Scan for the cell matching the given text and deliver its [x, y] coordinate at center. 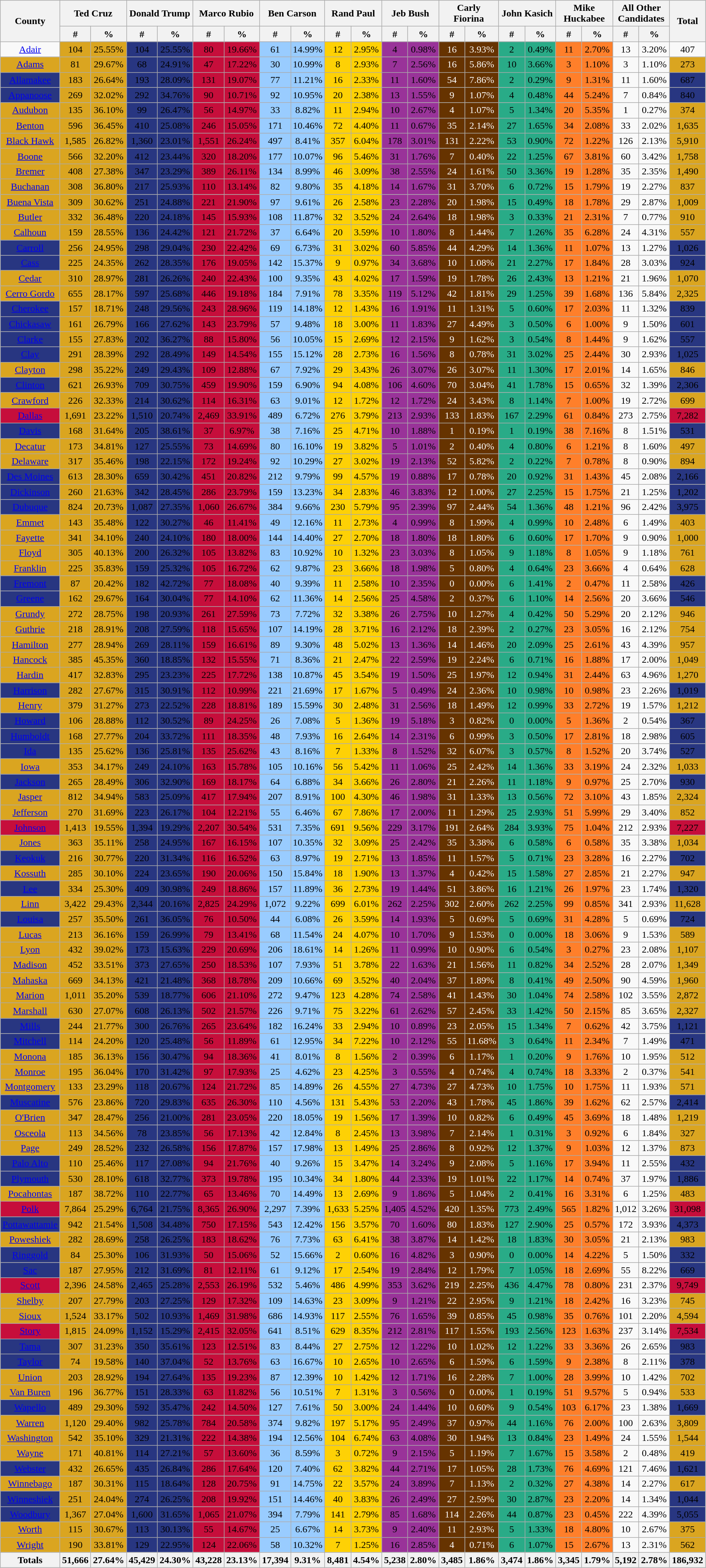
1.91% [424, 309]
Black Hawk [30, 141]
16.61% [241, 644]
0.65% [597, 385]
Appanoose [30, 95]
260 [75, 492]
33.81% [108, 1545]
9.82% [308, 1423]
16.15% [241, 843]
23.64% [241, 1026]
1.06% [424, 767]
32.20% [108, 156]
26.79% [108, 324]
363 [75, 843]
30.54% [241, 827]
840 [688, 95]
Emmet [30, 522]
36.16% [108, 935]
533 [688, 1392]
224 [142, 873]
1.46% [482, 644]
3.54% [367, 675]
4.29% [482, 248]
5.18% [424, 721]
27.21% [175, 1453]
3.28% [597, 858]
186,932 [688, 1560]
27.35% [175, 507]
527 [688, 751]
930 [688, 782]
378 [688, 1362]
446 [209, 293]
459 [209, 385]
1,633 [338, 1209]
9.80% [308, 186]
Cerro Gordo [30, 293]
13.46% [241, 1194]
27.38% [108, 171]
589 [688, 935]
205 [142, 431]
164 [142, 599]
14.50% [241, 1407]
10.51% [308, 1392]
12.95% [308, 1041]
25.81% [175, 751]
924 [688, 263]
451 [209, 477]
161 [75, 324]
8.59% [308, 1453]
1,121 [688, 1026]
24.18% [175, 217]
483 [688, 1194]
34.76% [175, 95]
16.31% [241, 400]
Woodbury [30, 1514]
2.29% [540, 415]
36.04% [108, 1072]
15.65% [241, 629]
28.09% [175, 80]
26.58% [175, 1148]
Union [30, 1377]
Rand Paul [353, 14]
30.10% [108, 873]
33.91% [241, 415]
23.13% [241, 1560]
1.58% [540, 873]
2.07% [654, 965]
30.27% [175, 522]
0.45% [597, 1514]
375 [688, 1530]
1.30% [540, 370]
14.19% [308, 629]
Calhoun [30, 233]
24.88% [175, 202]
Mahaska [30, 980]
686 [275, 1316]
3.33% [597, 1072]
246 [209, 125]
Winnebago [30, 1484]
285 [75, 873]
2.47% [367, 660]
655 [75, 293]
20.67% [175, 1087]
0.76% [597, 1316]
29.40% [108, 1423]
2.09% [540, 644]
452 [75, 965]
8.51% [308, 1331]
Hamilton [30, 644]
Keokuk [30, 858]
37.04% [175, 1362]
1,026 [688, 248]
628 [688, 568]
26.93% [108, 385]
204 [142, 736]
4.99% [367, 1285]
1.38% [654, 1407]
18.36% [241, 1056]
15.29% [175, 1331]
812 [75, 797]
894 [688, 461]
1,087 [142, 507]
21.75% [175, 1209]
28.94% [108, 644]
14.54% [241, 354]
Delaware [30, 461]
562 [688, 1545]
91 [275, 1484]
28.33% [175, 1392]
4.58% [424, 599]
2.54% [367, 1270]
20.93% [175, 614]
58 [275, 1545]
13.23% [308, 492]
6.01% [367, 904]
19.23% [241, 1377]
237 [626, 1331]
34.48% [175, 1224]
1,524 [75, 1316]
17.15% [241, 1224]
910 [688, 217]
38.72% [108, 1194]
17,394 [275, 1560]
7.35% [308, 827]
7.46% [654, 1469]
5.43% [367, 1102]
150 [275, 873]
10.05% [308, 339]
21.77% [108, 1026]
3.78% [367, 965]
3,485 [452, 1560]
10.32% [308, 1545]
16.10% [308, 446]
31.34% [175, 858]
532 [275, 1285]
420 [452, 1209]
546 [688, 599]
36.05% [175, 919]
5.99% [597, 812]
11.68% [482, 1041]
32.90% [175, 782]
2.24% [482, 660]
Bremer [30, 171]
426 [688, 583]
14.67% [241, 1530]
308 [75, 186]
27.79% [108, 1301]
17.94% [241, 797]
3.26% [654, 1209]
Lucas [30, 935]
19.78% [241, 1178]
22.43% [241, 278]
4,594 [688, 1316]
539 [142, 995]
1.90% [367, 873]
18.64% [175, 1484]
Webster [30, 1469]
34.13% [108, 980]
Marion [30, 995]
583 [142, 797]
691 [338, 827]
2.50% [597, 980]
Clinton [30, 385]
2,825 [209, 904]
1,072 [275, 904]
1,544 [688, 1438]
1,413 [75, 827]
9.66% [308, 507]
2.05% [482, 1026]
Kossuth [30, 873]
7.08% [308, 721]
709 [142, 385]
21.76% [241, 1163]
30.13% [175, 1530]
291 [75, 354]
2.40% [424, 1530]
421 [142, 980]
Crawford [30, 400]
24.25% [241, 721]
Boone [30, 156]
15.06% [241, 1255]
2.01% [597, 370]
1,394 [142, 827]
606 [209, 995]
2.84% [424, 1270]
30.47% [175, 1056]
2.86% [424, 1148]
2.83% [367, 492]
1,405 [395, 1209]
John Kasich [527, 14]
571 [688, 1087]
613 [75, 477]
21.63% [108, 492]
Fayette [30, 538]
846 [688, 370]
4.47% [540, 1285]
12.56% [308, 1438]
35.83% [108, 568]
26.19% [241, 1285]
36.10% [108, 110]
0.67% [424, 125]
Carroll [30, 248]
1,120 [75, 1423]
824 [75, 507]
144 [275, 538]
852 [688, 812]
2,415 [209, 1331]
4.59% [654, 980]
24.30% [175, 1560]
9.30% [308, 644]
6.17% [597, 1407]
25.48% [175, 1041]
10.35% [308, 843]
28.55% [108, 233]
All Other Candidates [641, 14]
31.27% [108, 706]
178 [395, 141]
8.44% [308, 1346]
9.01% [308, 400]
750 [209, 1224]
32.83% [108, 675]
4.62% [308, 1072]
9.61% [308, 202]
28.10% [108, 1178]
3.10% [597, 797]
47 [209, 65]
32.77% [175, 1178]
189 [275, 706]
641 [275, 1331]
30.52% [175, 721]
3.73% [367, 1530]
21.90% [241, 202]
32.02% [108, 95]
942 [75, 1224]
3.81% [597, 156]
379 [75, 706]
13.82% [241, 553]
1,025 [688, 354]
Hancock [30, 660]
18.00% [241, 538]
19.92% [241, 1499]
Madison [30, 965]
216 [75, 858]
214 [142, 400]
3.17% [424, 827]
12.84% [308, 1133]
21.00% [175, 1117]
218 [75, 629]
25.08% [175, 125]
13.76% [241, 1362]
Taylor [30, 1362]
3.71% [367, 629]
26.82% [108, 141]
2.90% [540, 1224]
28.88% [108, 721]
1,621 [688, 1469]
23.22% [108, 415]
17.22% [241, 65]
6.97% [241, 431]
1,349 [688, 965]
385 [75, 660]
2,414 [688, 1102]
1,600 [142, 1514]
1,202 [688, 492]
11.21% [308, 80]
3.99% [597, 1377]
543 [275, 1224]
25.68% [175, 293]
3.19% [597, 767]
300 [142, 1026]
128 [209, 1484]
Jackson [30, 782]
13.60% [241, 1453]
Greene [30, 599]
18.78% [241, 980]
111 [209, 736]
14.75% [308, 1484]
435 [142, 1469]
200 [142, 553]
24.29% [241, 904]
9.56% [367, 827]
185 [75, 1056]
31.98% [241, 1316]
4.56% [308, 1102]
36.77% [108, 1392]
18.53% [241, 965]
20.73% [108, 507]
23.85% [175, 1133]
957 [688, 644]
3.69% [597, 1117]
20.16% [175, 904]
35.50% [108, 919]
26.76% [175, 1026]
3.65% [654, 1011]
295 [142, 675]
3,474 [512, 1560]
24.58% [108, 1285]
1.08% [482, 263]
1.61% [482, 171]
Lyon [30, 950]
30.04% [175, 599]
18.20% [241, 156]
71 [275, 660]
22.95% [175, 1545]
1,320 [688, 888]
25.46% [108, 1163]
20.74% [175, 415]
4.25% [367, 1072]
19.66% [241, 49]
Page [30, 1148]
26.47% [175, 110]
8,481 [338, 1560]
4.49% [482, 324]
31.64% [108, 431]
26.32% [175, 553]
13.14% [241, 186]
197 [338, 1423]
32.33% [108, 400]
3,422 [75, 904]
6,764 [142, 1209]
Audubon [30, 110]
184 [275, 293]
2.22% [482, 141]
2.78% [654, 1560]
19.05% [241, 263]
566 [75, 156]
4.30% [367, 797]
Van Buren [30, 1392]
16.72% [241, 568]
542 [75, 1438]
1,034 [688, 843]
6.04% [367, 141]
22.42% [241, 248]
310 [75, 278]
1.71% [424, 1377]
Iowa [30, 767]
1.82% [597, 1209]
Henry [30, 706]
873 [688, 1148]
Jefferson [30, 812]
1,065 [209, 1514]
26.11% [241, 171]
Osceola [30, 1133]
1,360 [142, 141]
1,212 [688, 706]
4.71% [367, 431]
10.29% [308, 461]
Worth [30, 1530]
180 [209, 538]
Pocahontas [30, 1194]
9.48% [308, 324]
10.46% [308, 125]
45.35% [108, 660]
134 [275, 171]
17.87% [241, 1148]
34.94% [108, 797]
635 [209, 1102]
8,365 [209, 1209]
28.30% [108, 477]
2.34% [597, 1041]
Muscatine [30, 1102]
65 [209, 1194]
9.31% [308, 1560]
565 [569, 1209]
0.32% [540, 1484]
25.09% [175, 797]
Buena Vista [30, 202]
1.41% [540, 583]
24.04% [108, 1499]
36.48% [108, 217]
Louisa [30, 919]
Sac [30, 1270]
0.55% [424, 1072]
357 [338, 141]
754 [688, 629]
21.10% [241, 995]
6.41% [367, 1240]
982 [142, 1423]
2,327 [688, 1011]
20.58% [241, 1423]
2.36% [482, 690]
26.30% [241, 1102]
1.73% [540, 1469]
26.64% [108, 80]
5.25% [367, 1209]
9.22% [308, 904]
621 [75, 385]
3.87% [424, 1240]
6.64% [308, 233]
Fremont [30, 583]
248 [142, 309]
471 [688, 1041]
28.52% [108, 1148]
Ben Carson [292, 14]
277 [75, 644]
1,469 [209, 1316]
3.98% [424, 1133]
15.80% [241, 339]
142 [275, 263]
2,207 [209, 827]
18.05% [308, 1117]
30.31% [108, 1484]
3.23% [654, 1301]
28.35% [175, 263]
45,429 [142, 1560]
14.89% [308, 1087]
14.18% [308, 309]
Montgomery [30, 1087]
408 [75, 171]
108 [275, 217]
35.46% [108, 461]
163 [209, 767]
26.17% [175, 812]
27.04% [108, 1514]
27.07% [108, 1011]
141 [338, 1514]
26.84% [175, 1469]
12.39% [308, 1377]
1.02% [482, 1346]
2.57% [654, 1102]
Total [688, 21]
541 [688, 1072]
7.72% [308, 614]
34.81% [108, 446]
512 [688, 1056]
Adams [30, 65]
6.73% [308, 248]
29.30% [108, 1407]
1,000 [688, 538]
530 [75, 1178]
5.35% [597, 110]
16.24% [308, 1026]
28.39% [108, 354]
19.29% [175, 827]
360 [142, 660]
145 [209, 217]
8.16% [308, 751]
Cherokee [30, 309]
10.95% [308, 95]
0.39% [424, 1056]
5.29% [597, 614]
28.75% [108, 614]
25.32% [175, 568]
16.52% [241, 858]
34.56% [108, 1133]
3.20% [654, 49]
35.20% [108, 995]
0.77% [654, 217]
10.71% [241, 95]
Franklin [30, 568]
946 [688, 614]
2.32% [654, 767]
27.77% [108, 736]
15.78% [241, 767]
26.67% [241, 507]
Guthrie [30, 629]
Pottawattamie [30, 1224]
9.26% [308, 1163]
576 [75, 1102]
30.42% [175, 477]
4.54% [367, 1560]
2.79% [367, 1514]
6.08% [308, 919]
407 [688, 49]
1,551 [209, 141]
306 [142, 782]
9.71% [308, 1011]
14.49% [308, 1194]
1.89% [482, 980]
342 [142, 492]
784 [209, 1423]
1,070 [688, 278]
28.96% [241, 309]
7,282 [688, 415]
10.92% [308, 553]
25.93% [175, 186]
23.86% [108, 1102]
5.85% [424, 248]
122 [142, 522]
403 [688, 522]
334 [75, 888]
5.12% [424, 293]
12.21% [241, 812]
Ringgold [30, 1255]
4.80% [597, 1530]
26.24% [241, 141]
24.35% [108, 263]
2,324 [688, 797]
250 [209, 965]
176 [209, 263]
14.99% [308, 49]
4.96% [654, 675]
28.92% [108, 1377]
Scott [30, 1285]
0.22% [540, 461]
Cedar [30, 278]
Jeb Bush [410, 14]
4.40% [367, 125]
12.11% [241, 1270]
21.48% [175, 980]
1,490 [688, 171]
0.89% [424, 1026]
23.44% [175, 156]
20.06% [241, 873]
7.40% [308, 1469]
Clayton [30, 370]
11.41% [241, 522]
8.22% [654, 1270]
18.86% [241, 888]
103 [569, 1407]
419 [688, 1453]
23.01% [175, 141]
1.94% [482, 1438]
2.43% [540, 278]
209 [275, 980]
327 [688, 1133]
21.31% [175, 1438]
Plymouth [30, 1178]
166 [142, 324]
1.81% [482, 293]
12.16% [308, 522]
15.66% [308, 1255]
Ted Cruz [93, 14]
9.79% [308, 477]
10.66% [308, 980]
27.62% [175, 324]
15.93% [241, 217]
1,219 [688, 1117]
3.40% [654, 812]
2.37% [654, 1285]
0.88% [424, 477]
0.87% [540, 1514]
8.41% [308, 141]
Warren [30, 1423]
Wapello [30, 1407]
22.15% [175, 461]
9.39% [308, 583]
596 [75, 125]
28.91% [108, 629]
40.13% [108, 553]
1,635 [688, 125]
3.47% [367, 1163]
270 [75, 812]
14.10% [241, 599]
3.70% [482, 186]
9.12% [308, 1270]
25.28% [175, 1285]
Harrison [30, 690]
1,049 [688, 660]
28.11% [175, 644]
30.67% [108, 1530]
597 [142, 293]
3.79% [367, 415]
Monona [30, 1056]
1,758 [688, 156]
Winneshiek [30, 1499]
Adair [30, 49]
30.98% [175, 888]
7.22% [367, 1041]
2,553 [209, 1285]
8.82% [308, 110]
3.94% [597, 1163]
243 [209, 309]
4.31% [654, 233]
7.91% [308, 293]
24.20% [108, 1041]
26.13% [175, 1011]
33.72% [175, 736]
761 [688, 553]
7.73% [308, 1240]
2.52% [597, 965]
35.11% [108, 843]
17.13% [241, 1133]
23.23% [175, 675]
140 [142, 1362]
196 [75, 1392]
8.01% [308, 1056]
84 [75, 1255]
5.24% [597, 95]
Tama [30, 1346]
3.86% [482, 888]
18.71% [108, 309]
19.55% [108, 827]
20.82% [241, 477]
18.17% [241, 782]
35.61% [175, 1346]
10.87% [308, 675]
389 [209, 171]
1,960 [688, 980]
7.61% [308, 1407]
35.10% [108, 1438]
4.52% [424, 1209]
21.07% [241, 1514]
22.06% [241, 1545]
Dickinson [30, 492]
15.59% [308, 706]
14.69% [241, 446]
2,396 [75, 1285]
30.77% [108, 858]
177 [275, 156]
3.55% [654, 995]
34.10% [108, 538]
191 [452, 827]
1,044 [688, 1499]
217 [142, 186]
Linn [30, 904]
1,585 [75, 141]
2.98% [654, 736]
2,297 [275, 1209]
18.85% [175, 660]
947 [688, 873]
149 [209, 354]
1.96% [654, 278]
1,815 [75, 1331]
409 [142, 888]
1,012 [626, 1209]
Donald Trump [160, 14]
244 [75, 1026]
5.86% [482, 65]
33.51% [108, 965]
394 [275, 1514]
21.57% [241, 1011]
9.35% [308, 278]
82 [275, 186]
21.54% [108, 1224]
3.58% [597, 1453]
Hardin [30, 675]
Grundy [30, 614]
Washington [30, 1438]
29.04% [175, 248]
Palo Alto [30, 1163]
4.22% [597, 1255]
8.99% [308, 171]
31,098 [688, 1209]
219 [452, 1285]
3.31% [597, 1194]
Jones [30, 843]
592 [142, 1407]
720 [142, 1102]
Davis [30, 431]
315 [142, 690]
486 [338, 1285]
2.03% [597, 309]
4.57% [367, 477]
6.74% [367, 1438]
88 [209, 339]
202 [142, 339]
15.12% [308, 354]
1,011 [75, 995]
29.83% [175, 1102]
3.74% [654, 751]
Totals [30, 1560]
2.63% [654, 1423]
0.20% [540, 1056]
36.80% [108, 186]
3.35% [367, 293]
231 [626, 1285]
1,060 [209, 507]
34.17% [108, 767]
31.65% [175, 1514]
Jasper [30, 797]
10.93% [175, 1316]
6.88% [308, 782]
13.41% [241, 935]
1.51% [654, 431]
5.84% [654, 293]
6.07% [482, 751]
1.29% [482, 812]
4.69% [597, 1469]
51,666 [75, 1560]
2,465 [142, 1285]
26.99% [175, 935]
629 [338, 1331]
2.11% [654, 1362]
0.62% [597, 1026]
1.48% [654, 1117]
33.17% [108, 1316]
36.13% [108, 1056]
329 [142, 1438]
28.17% [108, 293]
12.51% [241, 1346]
Clay [30, 354]
32.05% [241, 1331]
Lee [30, 888]
4,373 [688, 1224]
18.61% [308, 950]
6.72% [308, 415]
3.68% [424, 263]
320 [209, 156]
19.24% [241, 461]
14.46% [308, 1499]
17.72% [241, 675]
Sioux [30, 1316]
79 [209, 935]
2,872 [688, 995]
4.55% [367, 1087]
14.97% [241, 110]
Marshall [30, 1011]
5.79% [367, 507]
Mike Huckabee [584, 14]
Mitchell [30, 1041]
11.36% [308, 599]
31.23% [108, 1346]
22.77% [175, 1194]
3.42% [654, 156]
367 [688, 721]
5.42% [367, 767]
Monroe [30, 1072]
2,344 [142, 904]
4.60% [424, 385]
Dubuque [30, 507]
1.14% [540, 400]
368 [209, 980]
23.05% [241, 1117]
132 [209, 660]
Butler [30, 217]
1.35% [482, 1209]
1.13% [482, 1484]
Johnson [30, 827]
16.67% [308, 1362]
257 [75, 919]
36.45% [108, 125]
1,669 [688, 1407]
1.99% [482, 522]
170 [142, 1072]
1.95% [654, 1056]
15.63% [175, 950]
1,107 [688, 950]
126 [626, 141]
3.04% [482, 385]
2,306 [688, 385]
1,152 [142, 1331]
384 [275, 507]
1.28% [597, 171]
7,864 [75, 1209]
39.02% [108, 950]
412 [142, 156]
0.47% [597, 583]
11.54% [308, 935]
5.17% [367, 1423]
15.37% [308, 263]
5,910 [688, 141]
274 [142, 1499]
20.42% [108, 583]
2.61% [597, 644]
1,033 [688, 767]
745 [688, 1301]
25.29% [108, 1209]
O'Brien [30, 1117]
2,325 [688, 293]
19.07% [241, 80]
0.31% [540, 1133]
2,469 [209, 415]
2.04% [424, 980]
Benton [30, 125]
605 [688, 736]
3.14% [654, 1331]
3.06% [597, 935]
1,367 [75, 1514]
0.33% [540, 217]
Clarke [30, 339]
5.82% [482, 461]
Chickasaw [30, 324]
138 [275, 675]
687 [688, 80]
1,886 [688, 1178]
26.90% [241, 1209]
773 [512, 1209]
Allamakee [30, 80]
9.47% [308, 995]
18.35% [241, 736]
436 [512, 1285]
242 [209, 1407]
2.02% [654, 125]
12.42% [308, 1224]
410 [142, 125]
35.48% [108, 522]
7,534 [688, 1331]
4.07% [367, 935]
25.78% [175, 1423]
302 [452, 904]
3.62% [424, 1285]
0.29% [540, 80]
6.46% [308, 812]
3,345 [569, 1560]
29.56% [175, 309]
839 [688, 309]
2.60% [482, 904]
6.90% [308, 385]
Shelby [30, 1301]
24.09% [108, 1331]
2.62% [424, 1011]
28.97% [108, 278]
10.07% [308, 156]
17.64% [241, 1469]
618 [142, 1178]
28.45% [175, 492]
350 [142, 1346]
14.40% [308, 538]
Marco Rubio [226, 14]
35.47% [175, 1407]
5,192 [626, 1560]
24.42% [175, 233]
1.03% [597, 1148]
8.36% [308, 660]
1,510 [142, 415]
1,691 [75, 415]
County [30, 21]
8.35% [367, 1331]
21.69% [308, 690]
Story [30, 1331]
14.93% [308, 1316]
28.47% [108, 1117]
31.42% [175, 1072]
38.61% [175, 431]
2,166 [688, 477]
1,508 [142, 1224]
284 [512, 827]
Wayne [30, 1453]
10.34% [308, 1178]
11.82% [241, 1392]
15.55% [241, 660]
36.27% [175, 339]
3.22% [367, 1011]
26.65% [108, 1469]
4.18% [367, 186]
9.87% [308, 568]
64 [275, 782]
101 [626, 1316]
30.91% [175, 690]
Wright [30, 1545]
4.02% [367, 278]
Buchanan [30, 186]
Humboldt [30, 736]
27.08% [175, 1163]
17.93% [241, 1072]
27.65% [175, 965]
23.65% [175, 873]
Dallas [30, 415]
Ida [30, 751]
19.18% [241, 293]
724 [688, 919]
9.57% [597, 1392]
1.19% [482, 1453]
3.89% [424, 1484]
14.63% [308, 1301]
3,975 [688, 507]
35.22% [108, 370]
276 [338, 415]
659 [142, 477]
3.01% [424, 141]
Des Moines [30, 477]
8.97% [308, 858]
27.95% [108, 1270]
7.39% [308, 1209]
Decatur [30, 446]
18.62% [241, 1240]
3,809 [688, 1423]
5.02% [367, 644]
305 [75, 553]
11.87% [308, 217]
19.58% [108, 1362]
5,238 [395, 1560]
1.74% [654, 888]
9,749 [688, 1285]
309 [75, 202]
11,628 [688, 904]
116 [209, 858]
40.81% [108, 1453]
8.91% [308, 797]
Carly Fiorina [469, 14]
1,270 [688, 675]
4.38% [597, 1484]
223 [142, 812]
608 [142, 1011]
15.84% [308, 873]
27.67% [108, 690]
28.69% [108, 1240]
7.79% [308, 1514]
5,055 [688, 1514]
206 [275, 950]
Floyd [30, 553]
31.93% [175, 1255]
1,009 [688, 202]
24.91% [175, 65]
Polk [30, 1209]
10.16% [308, 767]
4.82% [424, 1255]
20.75% [241, 1484]
3.24% [424, 1163]
17.98% [308, 1148]
102 [626, 995]
10.50% [241, 919]
307 [75, 1346]
27.25% [175, 1301]
30.75% [175, 385]
26.26% [175, 278]
22.52% [175, 706]
837 [688, 186]
617 [688, 1484]
228 [209, 706]
6.67% [308, 1530]
27.83% [108, 339]
630 [75, 1011]
1,019 [688, 690]
7.92% [308, 370]
43,228 [209, 1560]
18.77% [175, 995]
19.90% [241, 385]
232 [142, 1148]
Mills [30, 1026]
12.88% [241, 370]
169 [209, 782]
Cass [30, 263]
17.32% [241, 1301]
15.05% [241, 125]
317 [75, 461]
162 [75, 599]
14.38% [241, 1438]
Poweshiek [30, 1240]
6.28% [597, 233]
601 [688, 324]
7,227 [688, 827]
42.72% [175, 583]
18.08% [241, 583]
Howard [30, 721]
20.69% [241, 950]
3.75% [654, 1026]
18.81% [241, 706]
